Return (x, y) of the center of cell containing provided text 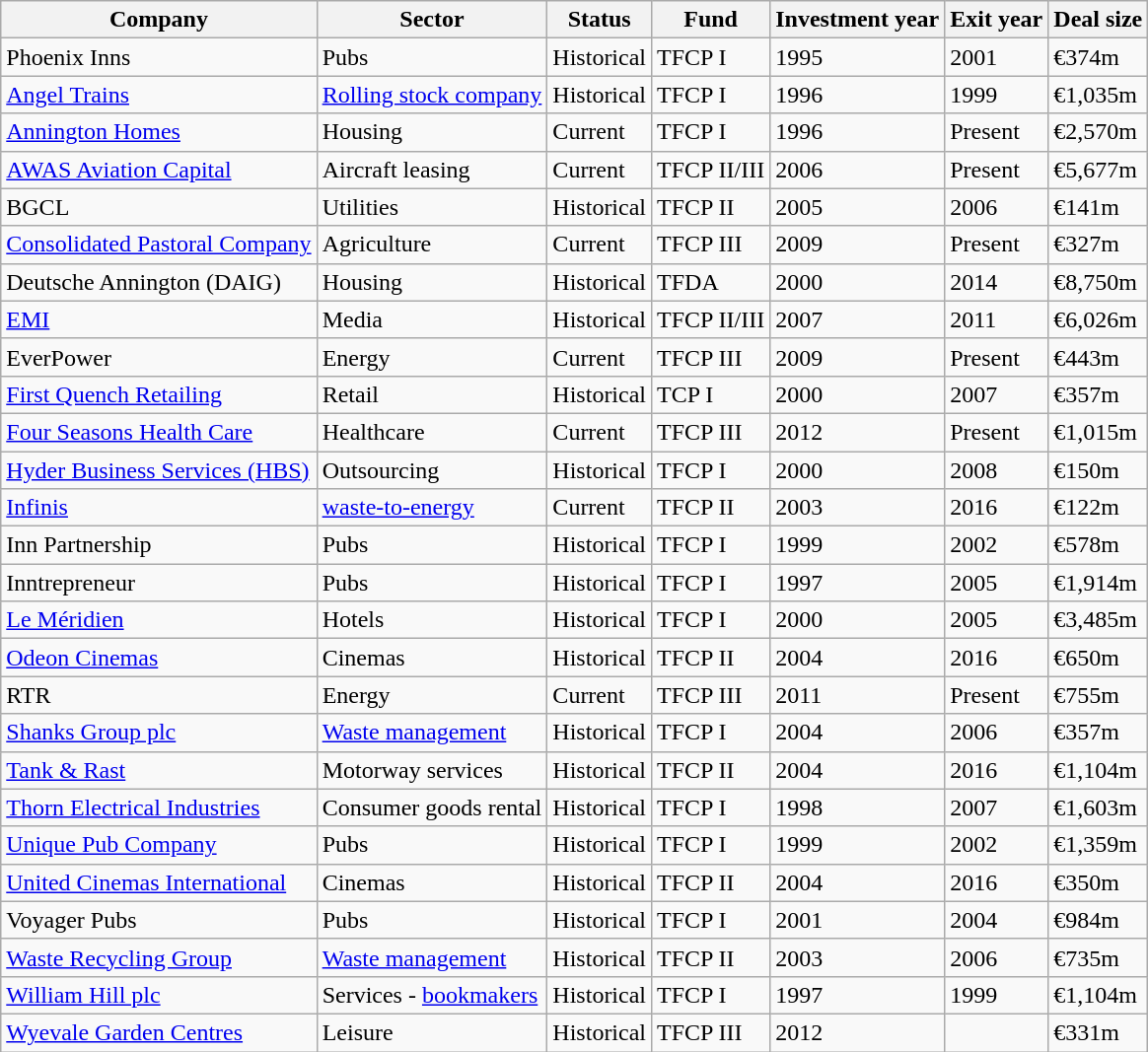
Company (159, 20)
Status (600, 20)
€984m (1099, 920)
€1,603m (1099, 807)
€735m (1099, 957)
Outsourcing (432, 470)
1998 (858, 807)
€350m (1099, 882)
€443m (1099, 357)
€331m (1099, 1032)
Exit year (996, 20)
EMI (159, 319)
AWAS Aviation Capital (159, 170)
First Quench Retailing (159, 394)
Voyager Pubs (159, 920)
Angel Trains (159, 95)
2008 (996, 470)
2014 (996, 282)
€150m (1099, 470)
United Cinemas International (159, 882)
€755m (1099, 695)
Four Seasons Health Care (159, 432)
Rolling stock company (432, 95)
Consumer goods rental (432, 807)
Leisure (432, 1032)
€1,914m (1099, 583)
Inntrepreneur (159, 583)
Healthcare (432, 432)
Inn Partnership (159, 545)
Agriculture (432, 245)
William Hill plc (159, 995)
Investment year (858, 20)
Tank & Rast (159, 770)
Infinis (159, 508)
Consolidated Pastoral Company (159, 245)
Retail (432, 394)
Thorn Electrical Industries (159, 807)
Shanks Group plc (159, 733)
TFDA (711, 282)
TCP I (711, 394)
Sector (432, 20)
€8,750m (1099, 282)
€3,485m (1099, 620)
€1,035m (1099, 95)
Deutsche Annington (DAIG) (159, 282)
Utilities (432, 207)
Unique Pub Company (159, 845)
Aircraft leasing (432, 170)
Wyevale Garden Centres (159, 1032)
Waste Recycling Group (159, 957)
Phoenix Inns (159, 57)
Deal size (1099, 20)
waste-to-energy (432, 508)
€141m (1099, 207)
€578m (1099, 545)
Fund (711, 20)
€2,570m (1099, 132)
Hyder Business Services (HBS) (159, 470)
Le Méridien (159, 620)
Odeon Cinemas (159, 658)
€650m (1099, 658)
€5,677m (1099, 170)
BGCL (159, 207)
EverPower (159, 357)
€6,026m (1099, 319)
Services - bookmakers (432, 995)
€122m (1099, 508)
Media (432, 319)
RTR (159, 695)
€374m (1099, 57)
1995 (858, 57)
€1,015m (1099, 432)
Hotels (432, 620)
€1,359m (1099, 845)
Annington Homes (159, 132)
Motorway services (432, 770)
€327m (1099, 245)
